Locate the cell with the specified text and output its (x, y) center coordinate. 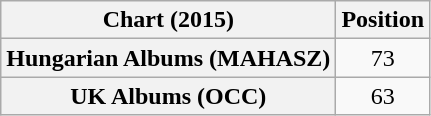
63 (383, 96)
73 (383, 58)
Position (383, 20)
UK Albums (OCC) (168, 96)
Chart (2015) (168, 20)
Hungarian Albums (MAHASZ) (168, 58)
